Determine the (x, y) coordinate at the center of the cell enclosing the given text.  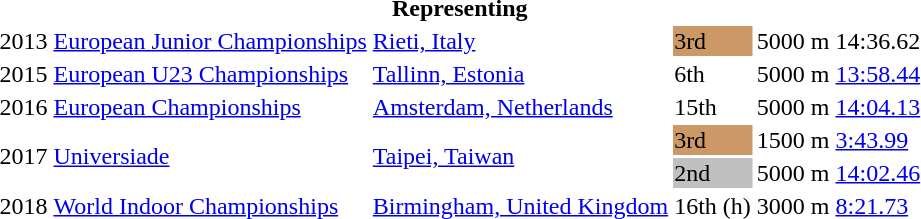
European Championships (210, 107)
1500 m (793, 140)
European Junior Championships (210, 41)
Universiade (210, 156)
15th (713, 107)
Taipei, Taiwan (520, 156)
European U23 Championships (210, 74)
2nd (713, 173)
Amsterdam, Netherlands (520, 107)
Tallinn, Estonia (520, 74)
6th (713, 74)
Rieti, Italy (520, 41)
